From the cell containing the given text, extract its center point as (X, Y) coordinate. 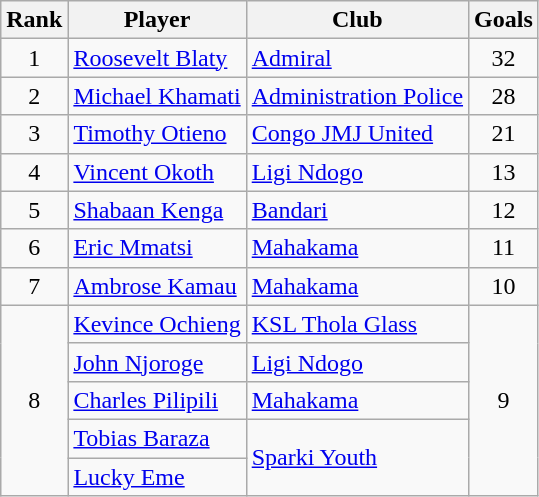
11 (504, 248)
Michael Khamati (157, 96)
32 (504, 58)
Sparki Youth (357, 457)
Player (157, 20)
Rank (34, 20)
Eric Mmatsi (157, 248)
2 (34, 96)
Kevince Ochieng (157, 324)
Lucky Eme (157, 477)
Administration Police (357, 96)
Charles Pilipili (157, 400)
5 (34, 210)
Admiral (357, 58)
6 (34, 248)
Congo JMJ United (357, 134)
Vincent Okoth (157, 172)
Shabaan Kenga (157, 210)
28 (504, 96)
10 (504, 286)
3 (34, 134)
1 (34, 58)
John Njoroge (157, 362)
21 (504, 134)
8 (34, 400)
Bandari (357, 210)
9 (504, 400)
Roosevelt Blaty (157, 58)
13 (504, 172)
KSL Thola Glass (357, 324)
12 (504, 210)
Goals (504, 20)
Club (357, 20)
Timothy Otieno (157, 134)
Tobias Baraza (157, 438)
Ambrose Kamau (157, 286)
7 (34, 286)
4 (34, 172)
